From the cell containing the given text, extract its center point as [x, y] coordinate. 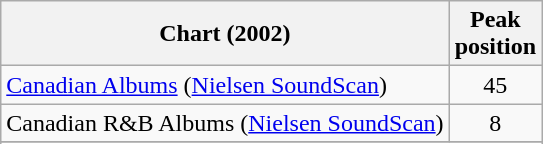
Peakposition [495, 34]
8 [495, 123]
Canadian R&B Albums (Nielsen SoundScan) [225, 123]
45 [495, 85]
Canadian Albums (Nielsen SoundScan) [225, 85]
Chart (2002) [225, 34]
